Return [X, Y] of the center of cell containing provided text 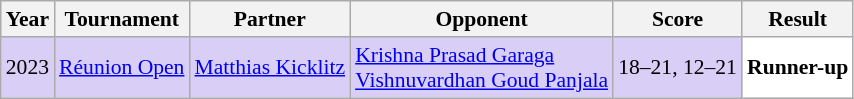
Réunion Open [122, 68]
Krishna Prasad Garaga Vishnuvardhan Goud Panjala [482, 68]
Year [28, 19]
Result [798, 19]
Opponent [482, 19]
2023 [28, 68]
Partner [270, 19]
18–21, 12–21 [678, 68]
Runner-up [798, 68]
Matthias Kicklitz [270, 68]
Tournament [122, 19]
Score [678, 19]
